Provide the (x, y) coordinate of the cell's center where the given text is located.  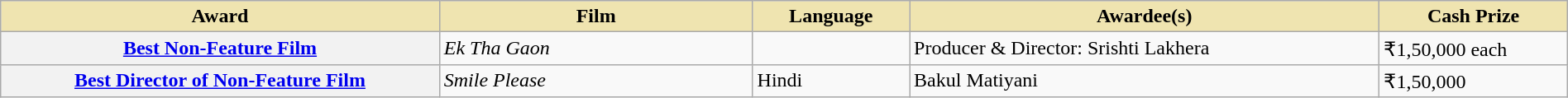
Producer & Director: Srishti Lakhera (1145, 49)
₹1,50,000 each (1474, 49)
Hindi (830, 81)
Bakul Matiyani (1145, 81)
Awardee(s) (1145, 16)
Award (220, 16)
Best Non-Feature Film (220, 49)
Film (595, 16)
Best Director of Non-Feature Film (220, 81)
Ek Tha Gaon (595, 49)
Language (830, 16)
Smile Please (595, 81)
Cash Prize (1474, 16)
₹1,50,000 (1474, 81)
